Detect which cell encompasses the target text, then output its (x, y) center coordinate. 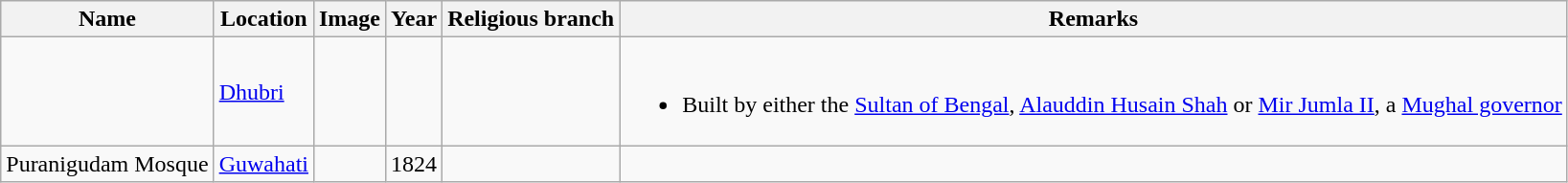
Built by either the Sultan of Bengal, Alauddin Husain Shah or Mir Jumla II, a Mughal governor (1094, 92)
Location (263, 19)
1824 (414, 164)
Image (349, 19)
Year (414, 19)
Name (107, 19)
Remarks (1094, 19)
Religious branch (531, 19)
Puranigudam Mosque (107, 164)
Guwahati (263, 164)
Dhubri (263, 92)
